Search for the cell housing the specified text and yield its [X, Y] center coordinate. 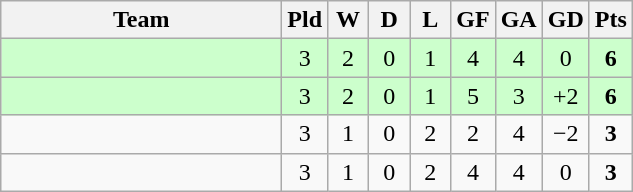
GA [518, 20]
+2 [566, 96]
Pld [305, 20]
L [430, 20]
Pts [610, 20]
5 [473, 96]
GF [473, 20]
W [348, 20]
Team [142, 20]
GD [566, 20]
−2 [566, 134]
D [390, 20]
